Extract the (X, Y) coordinate from the center of the cell holding the provided text.  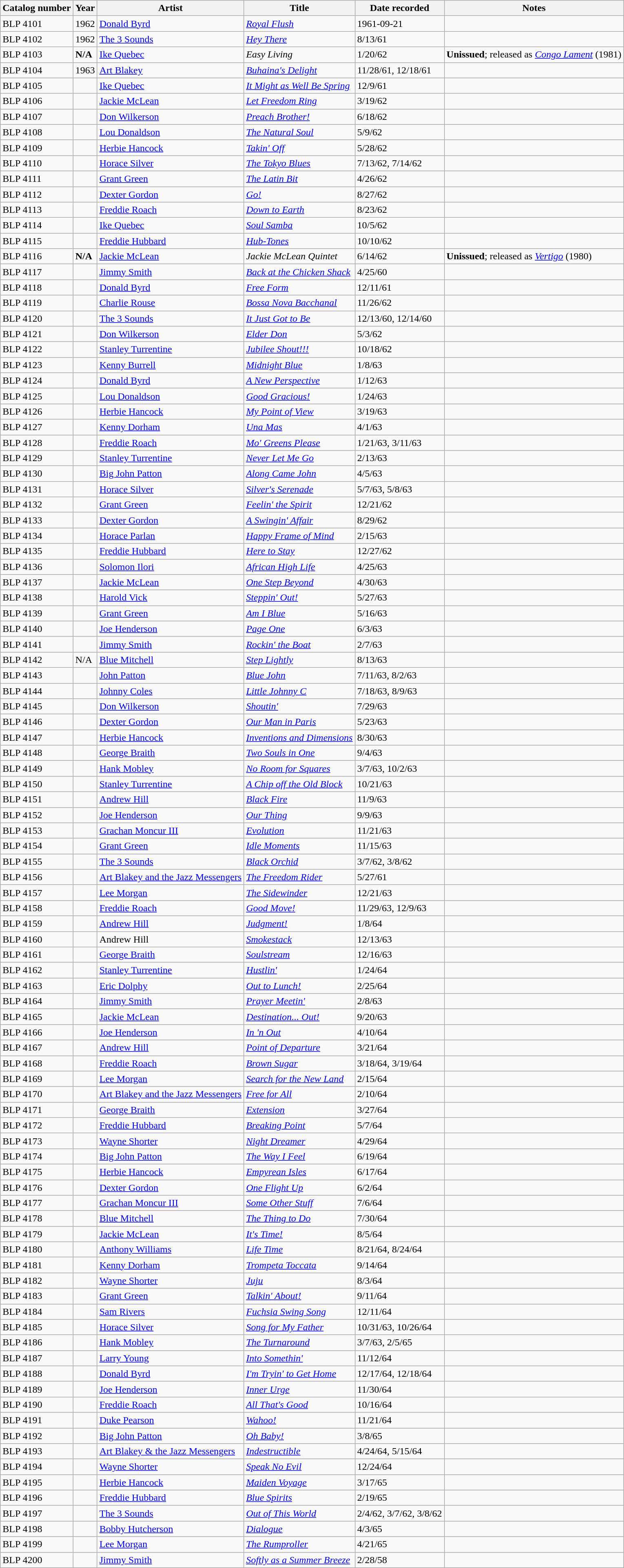
3/27/64 (400, 1110)
Maiden Voyage (299, 1482)
BLP 4107 (37, 117)
BLP 4133 (37, 520)
Extension (299, 1110)
BLP 4155 (37, 861)
Wahoo! (299, 1420)
A Swingin' Affair (299, 520)
BLP 4157 (37, 892)
11/15/63 (400, 846)
Indestructible (299, 1451)
1/24/63 (400, 396)
3/21/64 (400, 1048)
BLP 4169 (37, 1079)
10/10/62 (400, 241)
Solomon Ilori (170, 567)
9/11/64 (400, 1296)
BLP 4101 (37, 24)
Una Mas (299, 427)
BLP 4108 (37, 132)
12/9/61 (400, 86)
BLP 4124 (37, 380)
BLP 4162 (37, 970)
2/25/64 (400, 986)
3/18/64, 3/19/64 (400, 1063)
The Sidewinder (299, 892)
BLP 4102 (37, 39)
BLP 4106 (37, 101)
Preach Brother! (299, 117)
Here to Stay (299, 551)
10/31/63, 10/26/64 (400, 1327)
BLP 4119 (37, 303)
The Turnaround (299, 1343)
Let Freedom Ring (299, 101)
BLP 4104 (37, 70)
4/30/63 (400, 582)
11/26/62 (400, 303)
2/13/63 (400, 458)
Into Somethin' (299, 1358)
3/19/62 (400, 101)
Year (85, 8)
BLP 4122 (37, 349)
Duke Pearson (170, 1420)
10/16/64 (400, 1405)
BLP 4194 (37, 1467)
Dialogue (299, 1529)
Life Time (299, 1250)
BLP 4142 (37, 660)
It Just Got to Be (299, 318)
Out of This World (299, 1513)
BLP 4118 (37, 287)
Go! (299, 194)
Hub-Tones (299, 241)
Jubilee Shout!!! (299, 349)
Blue John (299, 675)
1961-09-21 (400, 24)
Destination... Out! (299, 1017)
8/5/64 (400, 1234)
5/27/63 (400, 598)
BLP 4147 (37, 738)
BLP 4181 (37, 1265)
12/13/60, 12/14/60 (400, 318)
BLP 4178 (37, 1219)
Prayer Meetin' (299, 1001)
BLP 4158 (37, 908)
I'm Tryin' to Get Home (299, 1374)
BLP 4171 (37, 1110)
Out to Lunch! (299, 986)
10/5/62 (400, 225)
All That's Good (299, 1405)
BLP 4192 (37, 1435)
5/7/64 (400, 1125)
BLP 4120 (37, 318)
5/9/62 (400, 132)
BLP 4148 (37, 753)
Free Form (299, 287)
8/13/61 (400, 39)
BLP 4170 (37, 1094)
9/14/64 (400, 1265)
BLP 4128 (37, 442)
Fuchsia Swing Song (299, 1312)
BLP 4141 (37, 644)
BLP 4135 (37, 551)
8/29/62 (400, 520)
BLP 4196 (37, 1498)
Never Let Me Go (299, 458)
BLP 4188 (37, 1374)
BLP 4167 (37, 1048)
2/15/64 (400, 1079)
3/19/63 (400, 411)
8/23/62 (400, 210)
BLP 4129 (37, 458)
Soulstream (299, 955)
11/12/64 (400, 1358)
Art Blakey (170, 70)
BLP 4163 (37, 986)
7/30/64 (400, 1219)
4/21/65 (400, 1544)
11/30/64 (400, 1389)
Night Dreamer (299, 1141)
Black Orchid (299, 861)
Anthony Williams (170, 1250)
12/27/62 (400, 551)
BLP 4166 (37, 1032)
BLP 4164 (37, 1001)
BLP 4121 (37, 334)
African High Life (299, 567)
BLP 4111 (37, 179)
Evolution (299, 830)
BLP 4103 (37, 55)
BLP 4134 (37, 536)
BLP 4130 (37, 474)
1963 (85, 70)
10/21/63 (400, 784)
Inventions and Dimensions (299, 738)
6/17/64 (400, 1172)
Feelin' the Spirit (299, 505)
BLP 4112 (37, 194)
Little Johnny C (299, 691)
BLP 4115 (37, 241)
The Natural Soul (299, 132)
BLP 4186 (37, 1343)
Song for My Father (299, 1327)
BLP 4114 (37, 225)
7/11/63, 8/2/63 (400, 675)
7/13/62, 7/14/62 (400, 163)
In 'n Out (299, 1032)
12/21/62 (400, 505)
12/11/61 (400, 287)
BLP 4159 (37, 923)
11/29/63, 12/9/63 (400, 908)
Mo' Greens Please (299, 442)
3/7/63, 2/5/65 (400, 1343)
11/21/63 (400, 830)
BLP 4174 (37, 1156)
BLP 4193 (37, 1451)
Empyrean Isles (299, 1172)
8/27/62 (400, 194)
Art Blakey & the Jazz Messengers (170, 1451)
5/28/62 (400, 148)
Black Fire (299, 799)
Steppin' Out! (299, 598)
The Rumproller (299, 1544)
2/28/58 (400, 1560)
Rockin' the Boat (299, 644)
Some Other Stuff (299, 1203)
8/3/64 (400, 1281)
Johnny Coles (170, 691)
Catalog number (37, 8)
3/7/63, 10/2/63 (400, 769)
Charlie Rouse (170, 303)
BLP 4190 (37, 1405)
Easy Living (299, 55)
4/3/65 (400, 1529)
2/10/64 (400, 1094)
5/16/63 (400, 613)
7/18/63, 8/9/63 (400, 691)
Notes (534, 8)
1/20/62 (400, 55)
8/13/63 (400, 660)
9/20/63 (400, 1017)
John Patton (170, 675)
5/3/62 (400, 334)
Along Came John (299, 474)
4/10/64 (400, 1032)
8/21/64, 8/24/64 (400, 1250)
Back at the Chicken Shack (299, 272)
Brown Sugar (299, 1063)
10/18/62 (400, 349)
4/26/62 (400, 179)
BLP 4110 (37, 163)
Takin' Off (299, 148)
Horace Parlan (170, 536)
12/24/64 (400, 1467)
Good Move! (299, 908)
BLP 4160 (37, 939)
BLP 4138 (37, 598)
BLP 4187 (37, 1358)
BLP 4126 (37, 411)
Happy Frame of Mind (299, 536)
Trompeta Toccata (299, 1265)
BLP 4152 (37, 815)
BLP 4131 (37, 489)
BLP 4113 (37, 210)
8/30/63 (400, 738)
12/11/64 (400, 1312)
3/7/62, 3/8/62 (400, 861)
The Way I Feel (299, 1156)
4/25/63 (400, 567)
Softly as a Summer Breeze (299, 1560)
Down to Earth (299, 210)
Sam Rivers (170, 1312)
BLP 4175 (37, 1172)
Royal Flush (299, 24)
1/24/64 (400, 970)
6/18/62 (400, 117)
4/24/64, 5/15/64 (400, 1451)
4/25/60 (400, 272)
2/4/62, 3/7/62, 3/8/62 (400, 1513)
Judgment! (299, 923)
4/5/63 (400, 474)
3/17/65 (400, 1482)
5/7/63, 5/8/63 (400, 489)
Am I Blue (299, 613)
1/21/63, 3/11/63 (400, 442)
1/12/63 (400, 380)
12/17/64, 12/18/64 (400, 1374)
Unissued; released as Vertigo (1980) (534, 256)
One Step Beyond (299, 582)
Talkin' About! (299, 1296)
Juju (299, 1281)
BLP 4117 (37, 272)
5/23/63 (400, 722)
BLP 4139 (37, 613)
Speak No Evil (299, 1467)
BLP 4105 (37, 86)
2/19/65 (400, 1498)
BLP 4150 (37, 784)
Midnight Blue (299, 365)
BLP 4195 (37, 1482)
1/8/64 (400, 923)
Our Thing (299, 815)
BLP 4177 (37, 1203)
BLP 4156 (37, 877)
BLP 4172 (37, 1125)
7/29/63 (400, 707)
Buhaina's Delight (299, 70)
Bossa Nova Bacchanal (299, 303)
4/29/64 (400, 1141)
1/8/63 (400, 365)
BLP 4144 (37, 691)
Smokestack (299, 939)
BLP 4184 (37, 1312)
Free for All (299, 1094)
2/8/63 (400, 1001)
BLP 4145 (37, 707)
The Tokyo Blues (299, 163)
Unissued; released as Congo Lament (1981) (534, 55)
A New Perspective (299, 380)
BLP 4161 (37, 955)
BLP 4173 (37, 1141)
BLP 4125 (37, 396)
9/9/63 (400, 815)
Point of Departure (299, 1048)
Our Man in Paris (299, 722)
BLP 4185 (37, 1327)
11/9/63 (400, 799)
BLP 4182 (37, 1281)
Hustlin' (299, 970)
Search for the New Land (299, 1079)
Elder Don (299, 334)
No Room for Squares (299, 769)
Soul Samba (299, 225)
The Freedom Rider (299, 877)
BLP 4154 (37, 846)
12/16/63 (400, 955)
6/14/62 (400, 256)
BLP 4109 (37, 148)
11/28/61, 12/18/61 (400, 70)
BLP 4116 (37, 256)
Bobby Hutcherson (170, 1529)
11/21/64 (400, 1420)
Kenny Burrell (170, 365)
2/15/63 (400, 536)
6/2/64 (400, 1188)
BLP 4136 (37, 567)
Breaking Point (299, 1125)
The Latin Bit (299, 179)
Date recorded (400, 8)
Good Gracious! (299, 396)
Eric Dolphy (170, 986)
BLP 4183 (37, 1296)
BLP 4180 (37, 1250)
Shoutin' (299, 707)
BLP 4189 (37, 1389)
BLP 4132 (37, 505)
BLP 4198 (37, 1529)
12/13/63 (400, 939)
BLP 4140 (37, 629)
BLP 4179 (37, 1234)
My Point of View (299, 411)
BLP 4176 (37, 1188)
BLP 4197 (37, 1513)
2/7/63 (400, 644)
Larry Young (170, 1358)
6/19/64 (400, 1156)
BLP 4151 (37, 799)
It Might as Well Be Spring (299, 86)
Inner Urge (299, 1389)
Idle Moments (299, 846)
It's Time! (299, 1234)
Step Lightly (299, 660)
Page One (299, 629)
BLP 4127 (37, 427)
3/8/65 (400, 1435)
6/3/63 (400, 629)
BLP 4137 (37, 582)
5/27/61 (400, 877)
The Thing to Do (299, 1219)
Harold Vick (170, 598)
BLP 4123 (37, 365)
BLP 4143 (37, 675)
BLP 4200 (37, 1560)
Title (299, 8)
7/6/64 (400, 1203)
BLP 4191 (37, 1420)
BLP 4149 (37, 769)
Jackie McLean Quintet (299, 256)
Oh Baby! (299, 1435)
Blue Spirits (299, 1498)
A Chip off the Old Block (299, 784)
BLP 4153 (37, 830)
12/21/63 (400, 892)
BLP 4199 (37, 1544)
BLP 4146 (37, 722)
BLP 4165 (37, 1017)
Two Souls in One (299, 753)
Artist (170, 8)
Silver's Serenade (299, 489)
One Flight Up (299, 1188)
9/4/63 (400, 753)
Hey There (299, 39)
4/1/63 (400, 427)
BLP 4168 (37, 1063)
